Determine the [X, Y] coordinate at the center of the cell enclosing the given text.  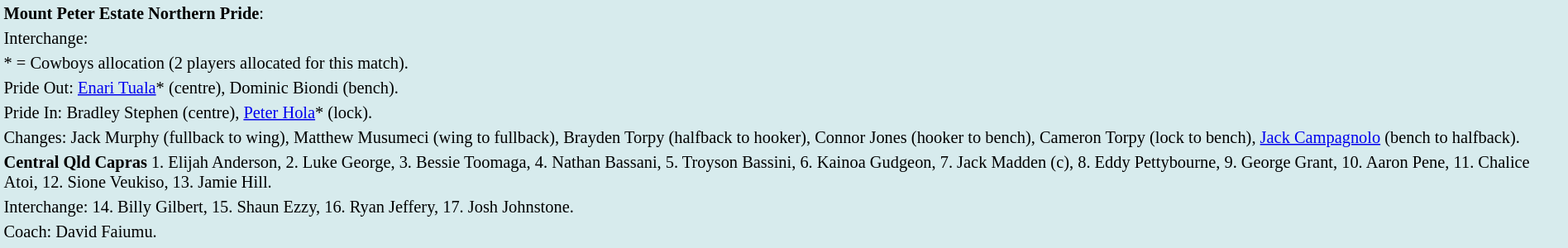
* = Cowboys allocation (2 players allocated for this match). [784, 63]
Pride Out: Enari Tuala* (centre), Dominic Biondi (bench). [784, 88]
Interchange: 14. Billy Gilbert, 15. Shaun Ezzy, 16. Ryan Jeffery, 17. Josh Johnstone. [784, 207]
Interchange: [784, 38]
Pride In: Bradley Stephen (centre), Peter Hola* (lock). [784, 112]
Mount Peter Estate Northern Pride: [784, 13]
Coach: David Faiumu. [784, 231]
